Detect which cell encompasses the target text, then output its (X, Y) center coordinate. 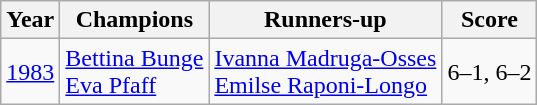
Ivanna Madruga-Osses Emilse Raponi-Longo (326, 72)
Bettina Bunge Eva Pfaff (134, 72)
Year (30, 20)
1983 (30, 72)
Score (490, 20)
Runners-up (326, 20)
Champions (134, 20)
6–1, 6–2 (490, 72)
